Determine the (x, y) coordinate at the center of the cell enclosing the given text.  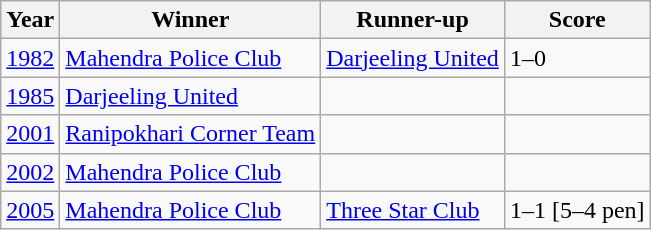
1–1 [5–4 pen] (577, 210)
Winner (190, 20)
Score (577, 20)
Runner-up (413, 20)
Three Star Club (413, 210)
1985 (30, 96)
2002 (30, 172)
Year (30, 20)
2001 (30, 134)
1982 (30, 58)
Ranipokhari Corner Team (190, 134)
1–0 (577, 58)
2005 (30, 210)
